Scan for the cell matching the given text and deliver its [x, y] coordinate at center. 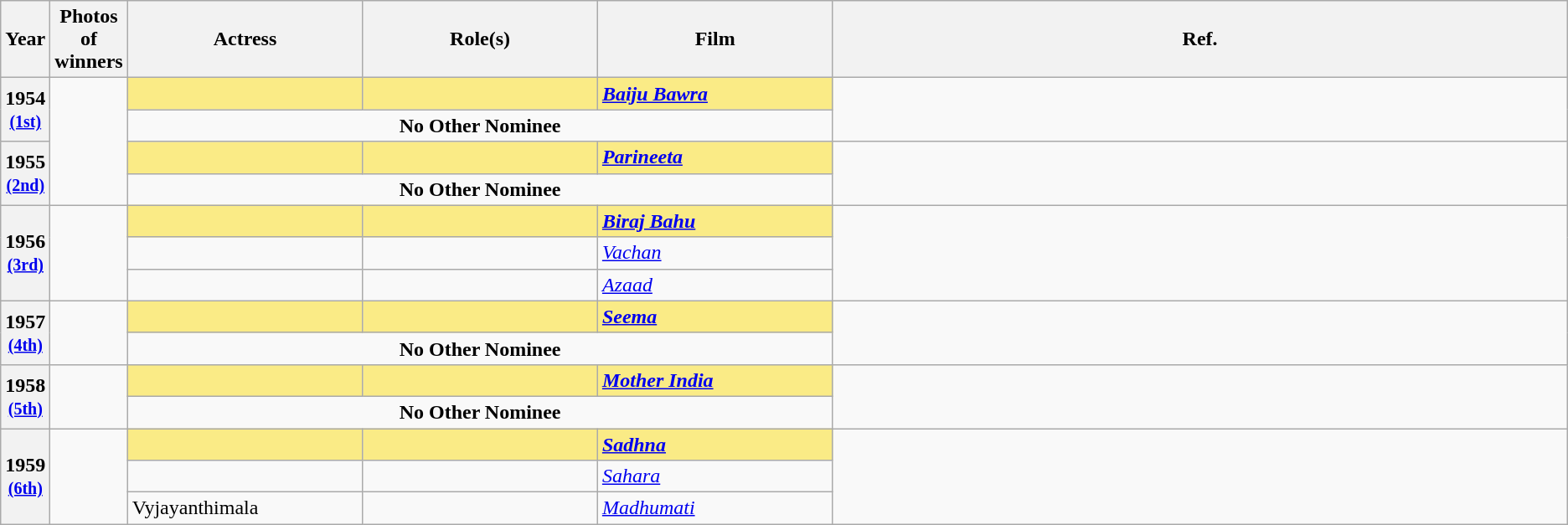
Madhumati [715, 508]
Photos of winners [89, 39]
Parineeta [715, 157]
1956(3rd) [25, 253]
Actress [245, 39]
Role(s) [481, 39]
Ref. [1199, 39]
1957 (4th) [25, 332]
Sahara [715, 476]
Sadhna [715, 445]
Vyjayanthimala [245, 508]
Azaad [715, 285]
1954 (1st) [25, 110]
Baiju Bawra [715, 94]
Mother India [715, 380]
Year [25, 39]
Film [715, 39]
Vachan [715, 253]
1959 (6th) [25, 476]
1958 (5th) [25, 396]
Seema [715, 317]
Biraj Bahu [715, 221]
1955(2nd) [25, 173]
